Identify which cell holds the provided text, then report its [x, y] central coordinate. 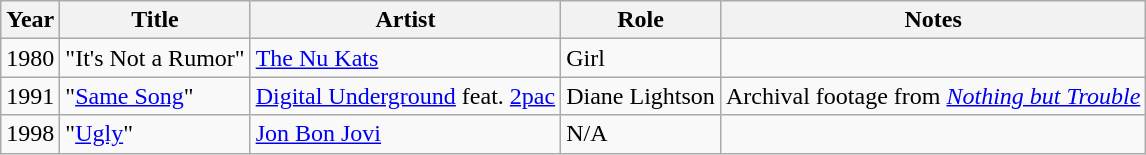
Diane Lightson [641, 96]
Role [641, 20]
"It's Not a Rumor" [155, 58]
1991 [30, 96]
Digital Underground feat. 2pac [406, 96]
Title [155, 20]
Jon Bon Jovi [406, 134]
N/A [641, 134]
Archival footage from Nothing but Trouble [932, 96]
"Ugly" [155, 134]
Year [30, 20]
The Nu Kats [406, 58]
"Same Song" [155, 96]
1998 [30, 134]
Notes [932, 20]
Girl [641, 58]
1980 [30, 58]
Artist [406, 20]
